Output the (x, y) coordinate of the center of the cell containing the given text.  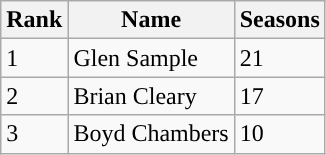
Boyd Chambers (151, 134)
Brian Cleary (151, 96)
2 (34, 96)
Name (151, 20)
Seasons (280, 20)
17 (280, 96)
1 (34, 58)
Rank (34, 20)
3 (34, 134)
10 (280, 134)
21 (280, 58)
Glen Sample (151, 58)
